Determine the [x, y] coordinate at the center of the cell enclosing the given text.  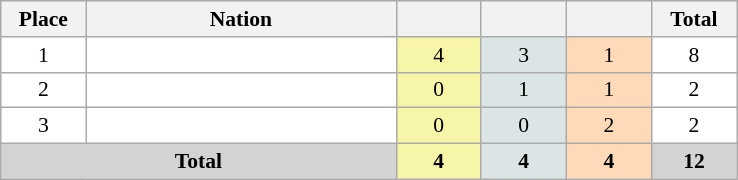
Nation [241, 19]
Place [44, 19]
8 [694, 55]
12 [694, 162]
